Identify which cell holds the provided text, then report its (x, y) central coordinate. 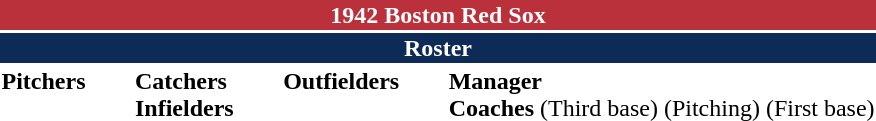
1942 Boston Red Sox (438, 15)
Roster (438, 48)
